Capture the cell that displays the provided text and extract its [x, y] central coordinate. 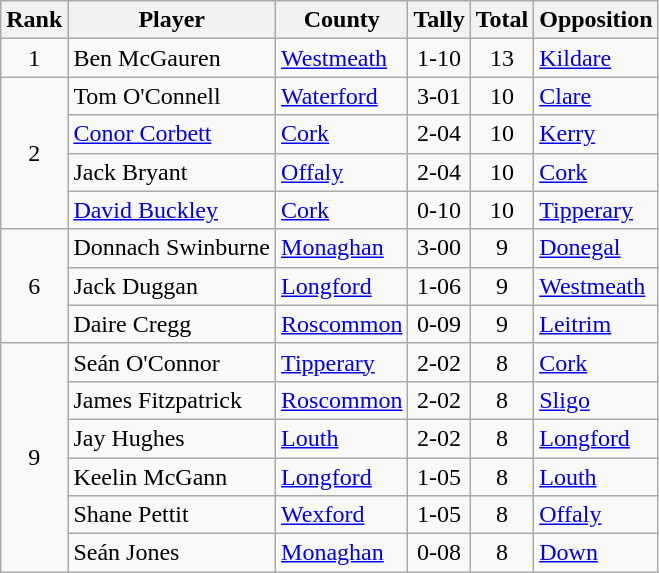
1 [34, 58]
1-06 [439, 286]
Wexford [342, 515]
0-08 [439, 553]
Donegal [596, 248]
Kerry [596, 134]
1-10 [439, 58]
3-01 [439, 96]
County [342, 20]
Tom O'Connell [172, 96]
Seán Jones [172, 553]
0-10 [439, 210]
Daire Cregg [172, 324]
Waterford [342, 96]
Down [596, 553]
Total [502, 20]
Sligo [596, 400]
Donnach Swinburne [172, 248]
0-09 [439, 324]
3-00 [439, 248]
Jack Bryant [172, 172]
Seán O'Connor [172, 362]
Clare [596, 96]
Opposition [596, 20]
13 [502, 58]
Rank [34, 20]
Player [172, 20]
Conor Corbett [172, 134]
Keelin McGann [172, 477]
James Fitzpatrick [172, 400]
Jack Duggan [172, 286]
Tally [439, 20]
Leitrim [596, 324]
6 [34, 286]
David Buckley [172, 210]
Kildare [596, 58]
2 [34, 153]
Jay Hughes [172, 438]
Shane Pettit [172, 515]
Ben McGauren [172, 58]
